Provide the [X, Y] coordinate of the cell's center where the given text is located.  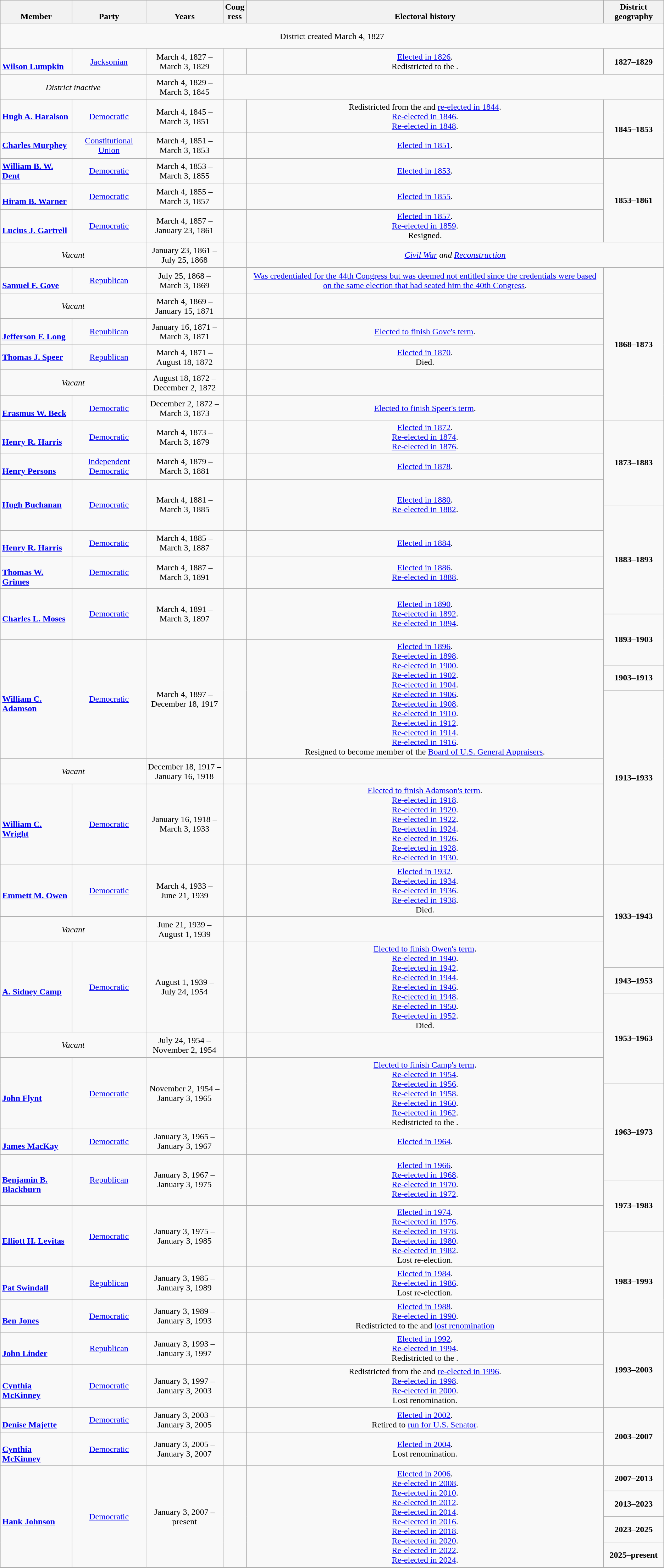
Elected in 1851. [425, 146]
1827–1829 [633, 62]
March 4, 1879 –March 3, 1881 [184, 466]
A. Sidney Camp [36, 987]
Elected in 1826.Redistricted to the . [425, 62]
Constitutional Union [109, 146]
Elected in 1880.Re-elected in 1882. [425, 505]
Member [36, 12]
Elliott H. Levitas [36, 1236]
Henry Persons [36, 466]
January 3, 1997 –January 3, 2003 [184, 1386]
Years [184, 12]
March 4, 1845 –March 3, 1851 [184, 116]
Jacksonian [109, 62]
William B. W. Dent [36, 171]
1933–1943 [633, 916]
Elected in 1988.Re-elected in 1990.Redistricted to the and lost renomination [425, 1316]
William C. Adamson [36, 699]
January 3, 2007 –present [184, 1517]
John Flynt [36, 1093]
Benjamin B. Blackburn [36, 1180]
Elected in 2004.Lost renomination. [425, 1449]
Elected in 1984.Re-elected in 1986.Lost re-election. [425, 1283]
Hugh Buchanan [36, 505]
Elected in 1853. [425, 171]
March 4, 1869 –January 15, 1871 [184, 306]
January 16, 1871 –March 3, 1871 [184, 331]
1893–1903 [633, 640]
March 4, 1857 –January 23, 1861 [184, 226]
December 18, 1917 –January 16, 1918 [184, 771]
March 4, 1891 –March 3, 1897 [184, 614]
January 3, 1985 –January 3, 1989 [184, 1283]
Ben Jones [36, 1316]
March 4, 1851 –March 3, 1853 [184, 146]
March 4, 1881 –March 3, 1885 [184, 505]
James MacKay [36, 1141]
January 16, 1918 –March 3, 1933 [184, 824]
January 3, 1967 –January 3, 1975 [184, 1180]
Lucius J. Gartrell [36, 226]
March 4, 1855 –March 3, 1857 [184, 197]
Independent Democratic [109, 466]
1853–1861 [633, 200]
March 4, 1873 –March 3, 1879 [184, 437]
Civil War and Reconstruction [455, 255]
Party [109, 12]
1943–1953 [633, 980]
Elected in 1992.Re-elected in 1994.Redistricted to the . [425, 1349]
Thomas W. Grimes [36, 572]
Redistricted from the and re-elected in 1844.Re-elected in 1846.Re-elected in 1848. [425, 116]
1963–1973 [633, 1131]
1873–1883 [633, 463]
March 4, 1871 –August 18, 1872 [184, 357]
March 4, 1933 –June 21, 1939 [184, 890]
2025–present [633, 1555]
2013–2023 [633, 1504]
1845–1853 [633, 129]
1983–1993 [633, 1281]
Wilson Lumpkin [36, 62]
Elected to finish Speer's term. [425, 408]
Elected in 2002.Retired to run for U.S. Senator. [425, 1420]
Emmett M. Owen [36, 890]
July 25, 1868 –March 3, 1869 [184, 280]
1903–1913 [633, 678]
January 3, 1989 –January 3, 1993 [184, 1316]
August 1, 1939 –July 24, 1954 [184, 987]
Elected in 1932.Re-elected in 1934.Re-elected in 1936.Re-elected in 1938.Died. [425, 890]
March 4, 1829 –March 3, 1845 [184, 87]
Charles L. Moses [36, 614]
June 21, 1939 –August 1, 1939 [184, 929]
January 3, 1975 –January 3, 1985 [184, 1236]
Jefferson F. Long [36, 331]
January 3, 1965 –January 3, 1967 [184, 1141]
March 4, 1887 –March 3, 1891 [184, 572]
Hank Johnson [36, 1517]
March 4, 1885 –March 3, 1887 [184, 543]
Electoral history [425, 12]
Elected in 1890.Re-elected in 1892.Re-elected in 1894. [425, 614]
January 23, 1861 –July 25, 1868 [184, 255]
Elected to finish Camp's term.Re-elected in 1954.Re-elected in 1956.Re-elected in 1958.Re-elected in 1960.Re-elected in 1962.Redistricted to the . [425, 1093]
March 4, 1853 –March 3, 1855 [184, 171]
Congress [235, 12]
Erasmus W. Beck [36, 408]
Denise Majette [36, 1420]
Samuel F. Gove [36, 280]
Elected in 1966.Re-elected in 1968.Re-elected in 1970.Re-elected in 1972. [425, 1180]
Elected to finish Gove's term. [425, 331]
March 4, 1897 –December 18, 1917 [184, 699]
Charles Murphey [36, 146]
1953–1963 [633, 1038]
Elected in 1855. [425, 197]
December 2, 1872 –March 3, 1873 [184, 408]
District created March 4, 1827 [332, 36]
District inactive [73, 87]
Elected in 1870.Died. [425, 357]
January 3, 2005 –January 3, 2007 [184, 1449]
Pat Swindall [36, 1283]
November 2, 1954 –January 3, 1965 [184, 1093]
Elected in 1974.Re-elected in 1976.Re-elected in 1978.Re-elected in 1980.Re-elected in 1982.Lost re-election. [425, 1236]
1868–1873 [633, 344]
Elected in 1857.Re-elected in 1859.Resigned. [425, 226]
Redistricted from the and re-elected in 1996.Re-elected in 1998.Re-elected in 2000.Lost renomination. [425, 1386]
Elected in 1964. [425, 1141]
Elected in 1878. [425, 466]
William C. Wright [36, 824]
Thomas J. Speer [36, 357]
1913–1933 [633, 778]
2003–2007 [633, 1436]
March 4, 1827 –March 3, 1829 [184, 62]
Elected in 1884. [425, 543]
August 18, 1872 –December 2, 1872 [184, 383]
District geography [633, 12]
Elected in 1886.Re-elected in 1888. [425, 572]
1993–2003 [633, 1370]
January 3, 1993 –January 3, 1997 [184, 1349]
2007–2013 [633, 1478]
Hugh A. Haralson [36, 116]
1883–1893 [633, 559]
2023–2025 [633, 1529]
July 24, 1954 –November 2, 1954 [184, 1045]
January 3, 2003 –January 3, 2005 [184, 1420]
Elected in 1872.Re-elected in 1874.Re-elected in 1876. [425, 437]
John Linder [36, 1349]
1973–1983 [633, 1205]
Hiram B. Warner [36, 197]
